Provide the (X, Y) coordinate of the cell's center where the given text is located.  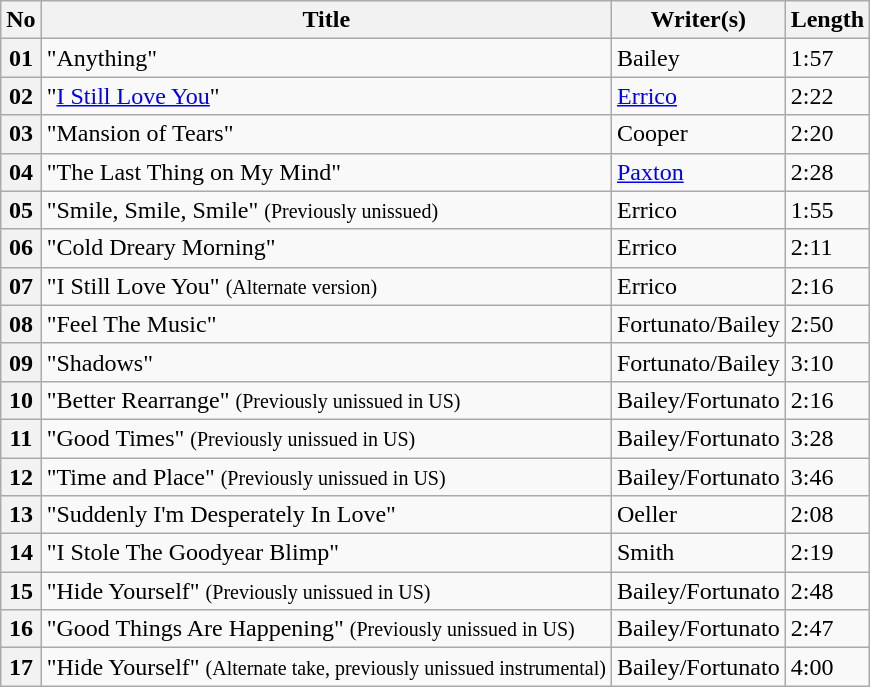
3:46 (827, 477)
"Anything" (326, 58)
12 (21, 477)
2:08 (827, 515)
02 (21, 96)
"I Still Love You" (Alternate version) (326, 286)
Length (827, 20)
Title (326, 20)
"The Last Thing on My Mind" (326, 172)
06 (21, 248)
17 (21, 667)
07 (21, 286)
No (21, 20)
2:47 (827, 629)
08 (21, 324)
16 (21, 629)
"Hide Yourself" (Previously unissued in US) (326, 591)
2:20 (827, 134)
Writer(s) (698, 20)
Smith (698, 553)
"Shadows" (326, 362)
Paxton (698, 172)
"Feel The Music" (326, 324)
Bailey (698, 58)
2:22 (827, 96)
"Cold Dreary Morning" (326, 248)
13 (21, 515)
05 (21, 210)
2:50 (827, 324)
"Hide Yourself" (Alternate take, previously unissued instrumental) (326, 667)
"Better Rearrange" (Previously unissued in US) (326, 400)
3:28 (827, 438)
3:10 (827, 362)
10 (21, 400)
1:57 (827, 58)
Oeller (698, 515)
"I Stole The Goodyear Blimp" (326, 553)
2:28 (827, 172)
04 (21, 172)
15 (21, 591)
14 (21, 553)
2:48 (827, 591)
"Smile, Smile, Smile" (Previously unissued) (326, 210)
11 (21, 438)
03 (21, 134)
2:19 (827, 553)
"Time and Place" (Previously unissued in US) (326, 477)
1:55 (827, 210)
09 (21, 362)
"I Still Love You" (326, 96)
01 (21, 58)
"Mansion of Tears" (326, 134)
"Good Times" (Previously unissued in US) (326, 438)
"Suddenly I'm Desperately In Love" (326, 515)
2:11 (827, 248)
4:00 (827, 667)
"Good Things Are Happening" (Previously unissued in US) (326, 629)
Cooper (698, 134)
